Output the (x, y) coordinate of the center of the cell containing the given text.  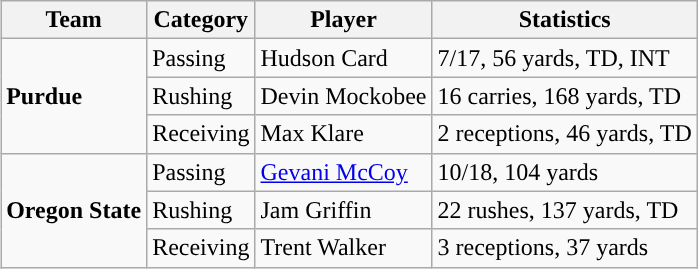
Gevani McCoy (344, 172)
Hudson Card (344, 58)
7/17, 56 yards, TD, INT (564, 58)
Team (74, 20)
2 receptions, 46 yards, TD (564, 134)
Purdue (74, 96)
Player (344, 20)
Oregon State (74, 210)
3 receptions, 37 yards (564, 248)
Category (201, 20)
Trent Walker (344, 248)
Max Klare (344, 134)
22 rushes, 137 yards, TD (564, 210)
10/18, 104 yards (564, 172)
Jam Griffin (344, 210)
16 carries, 168 yards, TD (564, 96)
Statistics (564, 20)
Devin Mockobee (344, 96)
